Pinpoint the cell where the given text exists, returning its (x, y) midpoint coordinate. 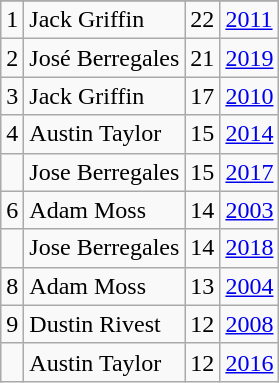
9 (12, 324)
6 (12, 210)
2 (12, 58)
17 (202, 96)
1 (12, 20)
21 (202, 58)
2019 (250, 58)
3 (12, 96)
2016 (250, 362)
Dustin Rivest (104, 324)
2014 (250, 134)
13 (202, 286)
2003 (250, 210)
2017 (250, 172)
8 (12, 286)
2018 (250, 248)
2011 (250, 20)
4 (12, 134)
2010 (250, 96)
2008 (250, 324)
José Berregales (104, 58)
2004 (250, 286)
22 (202, 20)
